Scan for the cell matching the given text and deliver its [X, Y] coordinate at center. 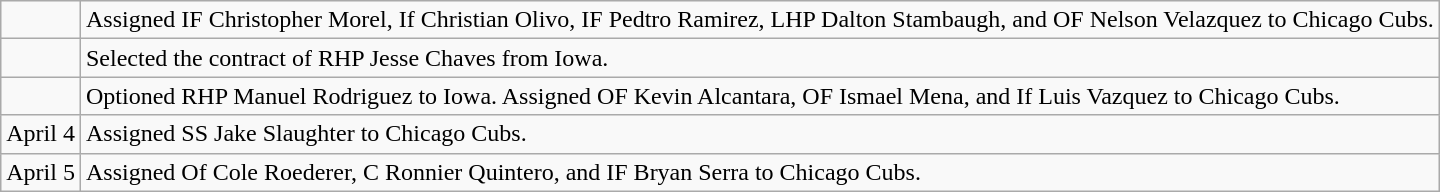
Optioned RHP Manuel Rodriguez to Iowa. Assigned OF Kevin Alcantara, OF Ismael Mena, and If Luis Vazquez to Chicago Cubs. [760, 96]
Assigned SS Jake Slaughter to Chicago Cubs. [760, 134]
April 4 [41, 134]
Selected the contract of RHP Jesse Chaves from Iowa. [760, 58]
Assigned Of Cole Roederer, C Ronnier Quintero, and IF Bryan Serra to Chicago Cubs. [760, 172]
Assigned IF Christopher Morel, If Christian Olivo, IF Pedtro Ramirez, LHP Dalton Stambaugh, and OF Nelson Velazquez to Chicago Cubs. [760, 20]
April 5 [41, 172]
